Locate the cell with the specified text and output its (x, y) center coordinate. 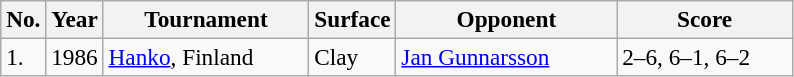
1. (24, 57)
No. (24, 19)
Jan Gunnarsson (506, 57)
Surface (352, 19)
Opponent (506, 19)
Hanko, Finland (206, 57)
Year (74, 19)
1986 (74, 57)
Tournament (206, 19)
Clay (352, 57)
Score (705, 19)
2–6, 6–1, 6–2 (705, 57)
